Capture the cell that displays the provided text and extract its [X, Y] central coordinate. 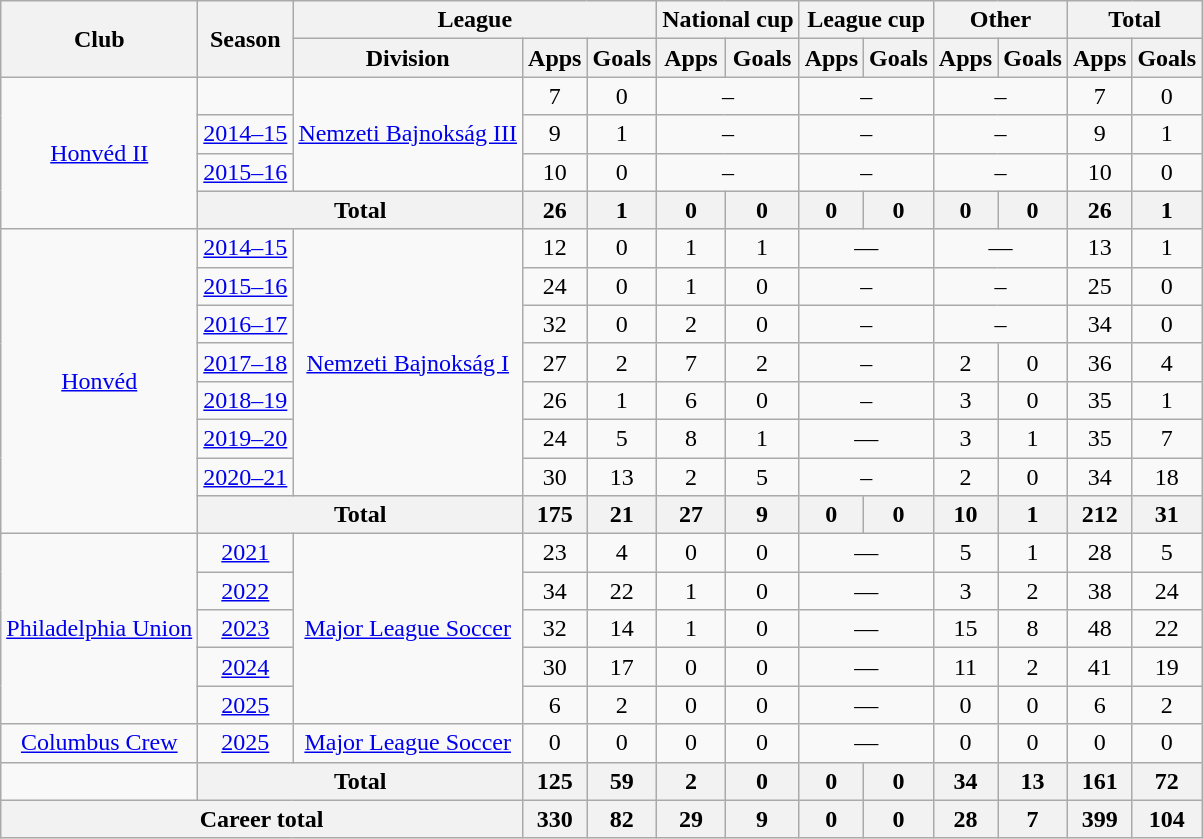
17 [622, 667]
Honvéd II [100, 153]
2021 [246, 553]
Honvéd [100, 381]
League [475, 20]
330 [555, 819]
Division [408, 58]
59 [622, 781]
72 [1167, 781]
2023 [246, 629]
Nemzeti Bajnokság I [408, 362]
14 [622, 629]
15 [965, 629]
82 [622, 819]
36 [1099, 362]
2020–21 [246, 477]
Season [246, 39]
Club [100, 39]
League cup [866, 20]
25 [1099, 286]
31 [1167, 515]
2018–19 [246, 400]
Other [1000, 20]
29 [691, 819]
Career total [262, 819]
Nemzeti Bajnokság III [408, 134]
125 [555, 781]
2022 [246, 591]
21 [622, 515]
41 [1099, 667]
National cup [728, 20]
2019–20 [246, 438]
Philadelphia Union [100, 629]
18 [1167, 477]
11 [965, 667]
2024 [246, 667]
161 [1099, 781]
399 [1099, 819]
175 [555, 515]
38 [1099, 591]
Columbus Crew [100, 743]
104 [1167, 819]
23 [555, 553]
2017–18 [246, 362]
212 [1099, 515]
19 [1167, 667]
2016–17 [246, 324]
48 [1099, 629]
12 [555, 248]
